Locate the cell with the specified text and output its [x, y] center coordinate. 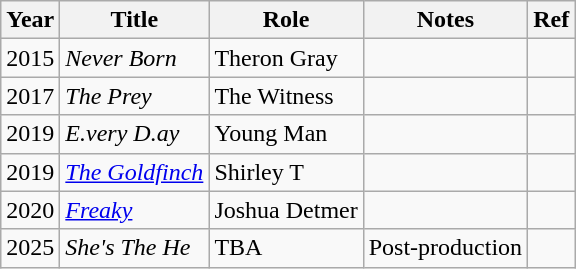
Shirley T [286, 172]
Young Man [286, 134]
Never Born [134, 58]
She's The He [134, 248]
Title [134, 20]
The Prey [134, 96]
Freaky [134, 210]
E.very D.ay [134, 134]
2025 [30, 248]
Year [30, 20]
Post-production [445, 248]
Role [286, 20]
Ref [552, 20]
The Goldfinch [134, 172]
The Witness [286, 96]
Notes [445, 20]
Joshua Detmer [286, 210]
Theron Gray [286, 58]
2015 [30, 58]
2020 [30, 210]
2017 [30, 96]
TBA [286, 248]
